Output the (X, Y) coordinate of the center of the cell containing the given text.  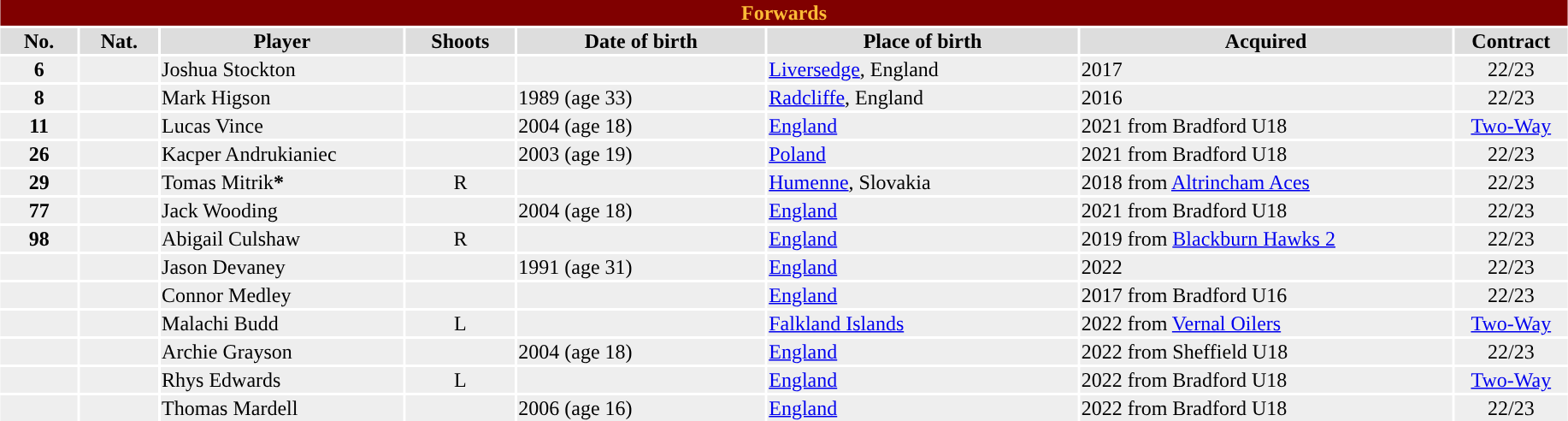
Radcliffe, England (923, 98)
Rhys Edwards (282, 380)
Jason Devaney (282, 267)
Abigail Culshaw (282, 239)
Lucas Vince (282, 126)
Liversedge, England (923, 69)
Shoots (460, 41)
29 (39, 182)
Player (282, 41)
2003 (age 19) (641, 154)
Falkland Islands (923, 323)
98 (39, 239)
Kacper Andrukianiec (282, 154)
2022 from Vernal Oilers (1265, 323)
Forwards (783, 13)
2019 from Blackburn Hawks 2 (1265, 239)
Poland (923, 154)
Contract (1511, 41)
2016 (1265, 98)
No. (39, 41)
Place of birth (923, 41)
Jack Wooding (282, 210)
2018 from Altrincham Aces (1265, 182)
Archie Grayson (282, 352)
Acquired (1265, 41)
Mark Higson (282, 98)
Joshua Stockton (282, 69)
2017 (1265, 69)
Tomas Mitrik* (282, 182)
Thomas Mardell (282, 408)
1991 (age 31) (641, 267)
2006 (age 16) (641, 408)
77 (39, 210)
1989 (age 33) (641, 98)
26 (39, 154)
Connor Medley (282, 295)
Malachi Budd (282, 323)
11 (39, 126)
2017 from Bradford U16 (1265, 295)
2022 from Sheffield U18 (1265, 352)
8 (39, 98)
Humenne, Slovakia (923, 182)
6 (39, 69)
Nat. (120, 41)
2022 (1265, 267)
Date of birth (641, 41)
